For the text-containing cell, return its midpoint in (x, y) coordinate format. 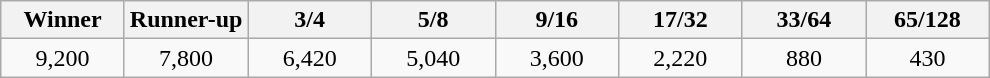
Runner-up (186, 20)
9/16 (557, 20)
430 (928, 58)
3,600 (557, 58)
5,040 (433, 58)
Winner (63, 20)
17/32 (681, 20)
3/4 (310, 20)
5/8 (433, 20)
6,420 (310, 58)
65/128 (928, 20)
2,220 (681, 58)
7,800 (186, 58)
880 (804, 58)
33/64 (804, 20)
9,200 (63, 58)
